Find where the given text appears and provide that cell's center as (X, Y) coordinate. 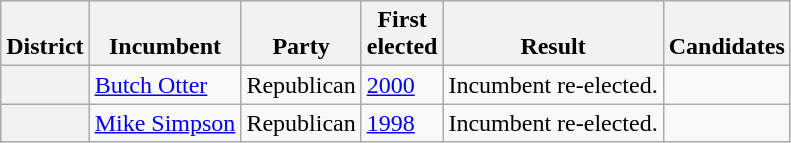
Result (553, 34)
Firstelected (402, 34)
1998 (402, 123)
Butch Otter (165, 85)
2000 (402, 85)
District (45, 34)
Candidates (726, 34)
Mike Simpson (165, 123)
Incumbent (165, 34)
Party (301, 34)
